Search for the cell housing the specified text and yield its [X, Y] center coordinate. 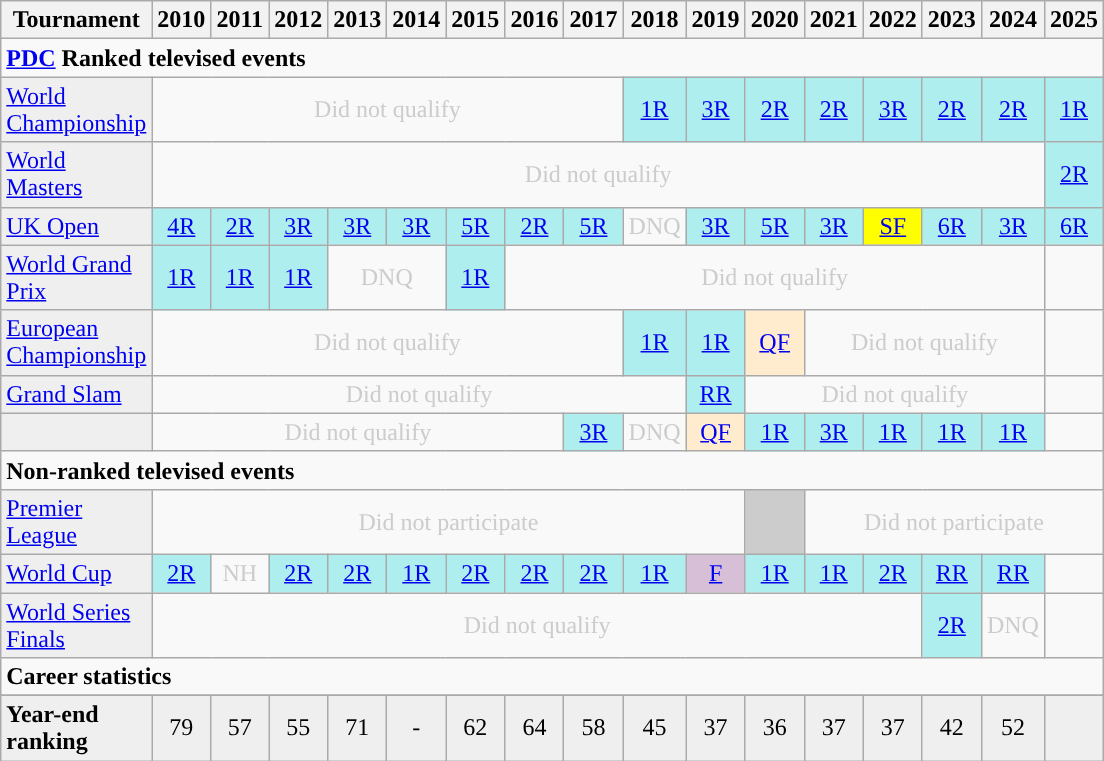
World Masters [76, 174]
57 [240, 728]
52 [1012, 728]
2019 [716, 20]
2014 [416, 20]
SF [892, 226]
2010 [182, 20]
2017 [594, 20]
55 [298, 728]
2024 [1012, 20]
NH [240, 573]
58 [594, 728]
Year-end ranking [76, 728]
European Championship [76, 342]
2011 [240, 20]
2012 [298, 20]
2021 [834, 20]
2022 [892, 20]
64 [534, 728]
2013 [358, 20]
Career statistics [552, 677]
F [716, 573]
42 [952, 728]
2023 [952, 20]
World Series Finals [76, 624]
Tournament [76, 20]
UK Open [76, 226]
71 [358, 728]
79 [182, 728]
2025 [1074, 20]
PDC Ranked televised events [552, 58]
World Cup [76, 573]
2015 [476, 20]
36 [774, 728]
Grand Slam [76, 394]
4R [182, 226]
2016 [534, 20]
2020 [774, 20]
Non-ranked televised events [552, 470]
- [416, 728]
2018 [654, 20]
World Championship [76, 110]
45 [654, 728]
World Grand Prix [76, 278]
62 [476, 728]
Premier League [76, 522]
